Capture the cell that displays the provided text and extract its [x, y] central coordinate. 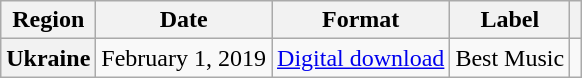
Date [184, 20]
Label [510, 20]
Region [48, 20]
Ukraine [48, 58]
Best Music [510, 58]
Digital download [361, 58]
February 1, 2019 [184, 58]
Format [361, 20]
